Scan for the cell matching the given text and deliver its [x, y] coordinate at center. 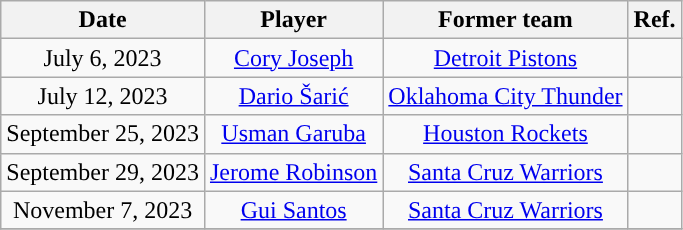
Date [103, 20]
Dario Šarić [293, 96]
Ref. [654, 20]
November 7, 2023 [103, 210]
Former team [506, 20]
Player [293, 20]
Usman Garuba [293, 134]
Jerome Robinson [293, 172]
Gui Santos [293, 210]
Detroit Pistons [506, 58]
September 29, 2023 [103, 172]
Houston Rockets [506, 134]
September 25, 2023 [103, 134]
July 12, 2023 [103, 96]
Oklahoma City Thunder [506, 96]
Cory Joseph [293, 58]
July 6, 2023 [103, 58]
